From the cell containing the given text, extract its center point as (X, Y) coordinate. 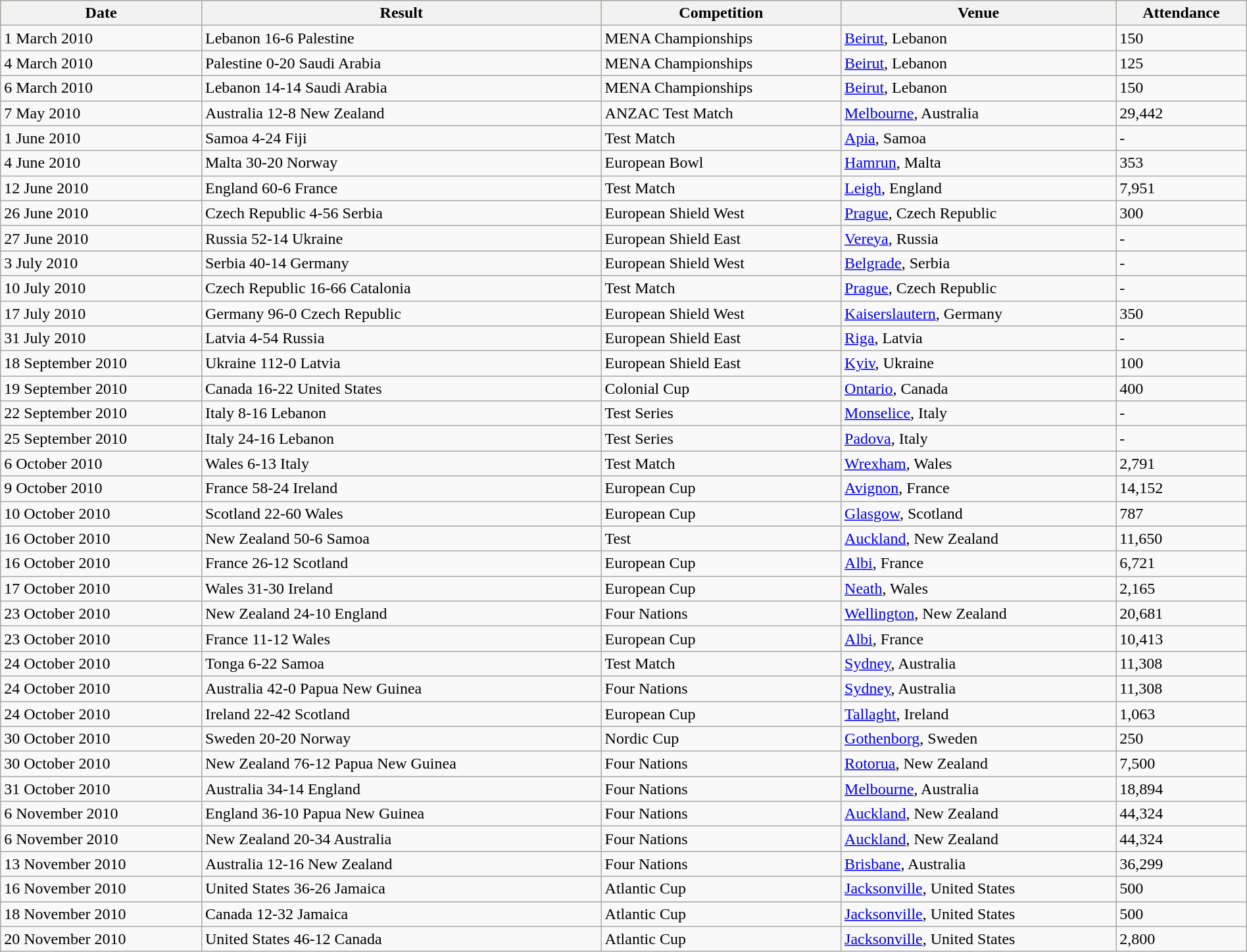
27 June 2010 (101, 238)
Canada 12-32 Jamaica (401, 914)
25 September 2010 (101, 439)
Czech Republic 16-66 Catalonia (401, 288)
Kyiv, Ukraine (979, 364)
Avignon, France (979, 488)
Nordic Cup (721, 739)
400 (1181, 389)
20,681 (1181, 613)
1 March 2010 (101, 38)
11,650 (1181, 538)
12 June 2010 (101, 188)
4 June 2010 (101, 163)
Canada 16-22 United States (401, 389)
20 November 2010 (101, 939)
250 (1181, 739)
Palestine 0-20 Saudi Arabia (401, 63)
Brisbane, Australia (979, 864)
31 October 2010 (101, 789)
New Zealand 24-10 England (401, 613)
18,894 (1181, 789)
France 26-12 Scotland (401, 563)
Glasgow, Scotland (979, 513)
Gothenborg, Sweden (979, 739)
Lebanon 16-6 Palestine (401, 38)
Germany 96-0 Czech Republic (401, 314)
26 June 2010 (101, 213)
125 (1181, 63)
European Bowl (721, 163)
Hamrun, Malta (979, 163)
31 July 2010 (101, 339)
Wales 31-30 Ireland (401, 588)
Competition (721, 13)
9 October 2010 (101, 488)
300 (1181, 213)
Wellington, New Zealand (979, 613)
Attendance (1181, 13)
Rotorua, New Zealand (979, 764)
10 October 2010 (101, 513)
Leigh, England (979, 188)
18 September 2010 (101, 364)
Samoa 4-24 Fiji (401, 138)
350 (1181, 314)
New Zealand 50-6 Samoa (401, 538)
Colonial Cup (721, 389)
Australia 12-8 New Zealand (401, 113)
353 (1181, 163)
Italy 24-16 Lebanon (401, 439)
ANZAC Test Match (721, 113)
1 June 2010 (101, 138)
United States 46-12 Canada (401, 939)
18 November 2010 (101, 914)
4 March 2010 (101, 63)
7,500 (1181, 764)
Lebanon 14-14 Saudi Arabia (401, 88)
Czech Republic 4-56 Serbia (401, 213)
29,442 (1181, 113)
36,299 (1181, 864)
Test (721, 538)
Serbia 40-14 Germany (401, 263)
United States 36-26 Jamaica (401, 889)
Kaiserslautern, Germany (979, 314)
Ukraine 112-0 Latvia (401, 364)
13 November 2010 (101, 864)
Malta 30-20 Norway (401, 163)
6 March 2010 (101, 88)
Wales 6-13 Italy (401, 464)
Sweden 20-20 Norway (401, 739)
Venue (979, 13)
Australia 12-16 New Zealand (401, 864)
Apia, Samoa (979, 138)
Tonga 6-22 Samoa (401, 663)
2,165 (1181, 588)
Date (101, 13)
100 (1181, 364)
Australia 34-14 England (401, 789)
Tallaght, Ireland (979, 713)
Ireland 22-42 Scotland (401, 713)
Belgrade, Serbia (979, 263)
Latvia 4-54 Russia (401, 339)
Neath, Wales (979, 588)
22 September 2010 (101, 414)
Ontario, Canada (979, 389)
787 (1181, 513)
Riga, Latvia (979, 339)
7,951 (1181, 188)
Russia 52-14 Ukraine (401, 238)
Italy 8-16 Lebanon (401, 414)
10 July 2010 (101, 288)
3 July 2010 (101, 263)
Result (401, 13)
Vereya, Russia (979, 238)
France 11-12 Wales (401, 638)
New Zealand 20-34 Australia (401, 839)
England 36-10 Papua New Guinea (401, 814)
England 60-6 France (401, 188)
2,791 (1181, 464)
17 July 2010 (101, 314)
14,152 (1181, 488)
10,413 (1181, 638)
Wrexham, Wales (979, 464)
Padova, Italy (979, 439)
1,063 (1181, 713)
2,800 (1181, 939)
19 September 2010 (101, 389)
Australia 42-0 Papua New Guinea (401, 688)
16 November 2010 (101, 889)
New Zealand 76-12 Papua New Guinea (401, 764)
Monselice, Italy (979, 414)
6,721 (1181, 563)
6 October 2010 (101, 464)
17 October 2010 (101, 588)
Scotland 22-60 Wales (401, 513)
7 May 2010 (101, 113)
France 58-24 Ireland (401, 488)
